Search for the cell housing the specified text and yield its (X, Y) center coordinate. 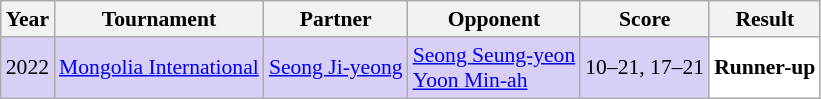
Opponent (494, 19)
Tournament (159, 19)
Partner (336, 19)
Result (764, 19)
Year (28, 19)
Seong Ji-yeong (336, 68)
Seong Seung-yeon Yoon Min-ah (494, 68)
Mongolia International (159, 68)
Score (644, 19)
Runner-up (764, 68)
10–21, 17–21 (644, 68)
2022 (28, 68)
